Search for the cell housing the specified text and yield its [X, Y] center coordinate. 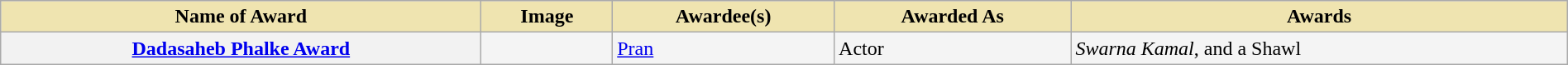
Awardee(s) [724, 17]
Dadasaheb Phalke Award [241, 48]
Actor [953, 48]
Image [547, 17]
Pran [724, 48]
Name of Award [241, 17]
Awards [1319, 17]
Swarna Kamal, and a Shawl [1319, 48]
Awarded As [953, 17]
